Extract the (x, y) coordinate from the center of the cell holding the provided text.  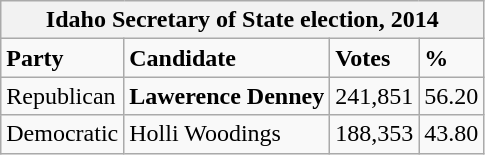
241,851 (374, 96)
Candidate (227, 58)
43.80 (452, 134)
Votes (374, 58)
Idaho Secretary of State election, 2014 (242, 20)
Lawerence Denney (227, 96)
Party (62, 58)
Republican (62, 96)
Democratic (62, 134)
188,353 (374, 134)
56.20 (452, 96)
% (452, 58)
Holli Woodings (227, 134)
